Scan for the cell matching the given text and deliver its (X, Y) coordinate at center. 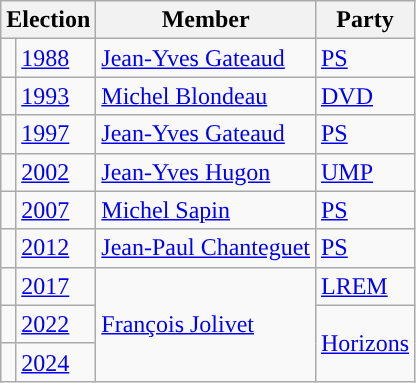
Michel Blondeau (206, 96)
2024 (56, 362)
1997 (56, 134)
François Jolivet (206, 324)
2012 (56, 248)
1988 (56, 58)
2022 (56, 324)
Horizons (364, 343)
1993 (56, 96)
2002 (56, 172)
LREM (364, 286)
DVD (364, 96)
Jean-Paul Chanteguet (206, 248)
Election (48, 20)
Jean-Yves Hugon (206, 172)
Michel Sapin (206, 210)
Party (364, 20)
UMP (364, 172)
Member (206, 20)
2017 (56, 286)
2007 (56, 210)
